Locate the cell with the specified text and output its [X, Y] center coordinate. 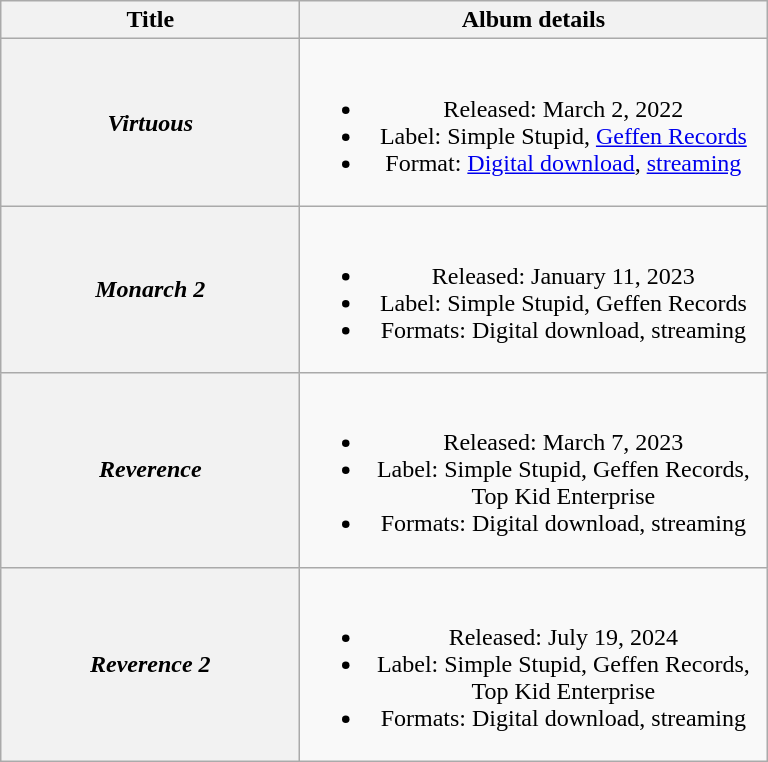
Released: July 19, 2024Label: Simple Stupid, Geffen Records, Top Kid EnterpriseFormats: Digital download, streaming [534, 664]
Virtuous [150, 122]
Title [150, 20]
Released: March 2, 2022Label: Simple Stupid, Geffen RecordsFormat: Digital download, streaming [534, 122]
Album details [534, 20]
Released: January 11, 2023Label: Simple Stupid, Geffen RecordsFormats: Digital download, streaming [534, 290]
Released: March 7, 2023Label: Simple Stupid, Geffen Records, Top Kid EnterpriseFormats: Digital download, streaming [534, 470]
Reverence [150, 470]
Reverence 2 [150, 664]
Monarch 2 [150, 290]
